Provide the [X, Y] coordinate of the cell's center where the given text is located.  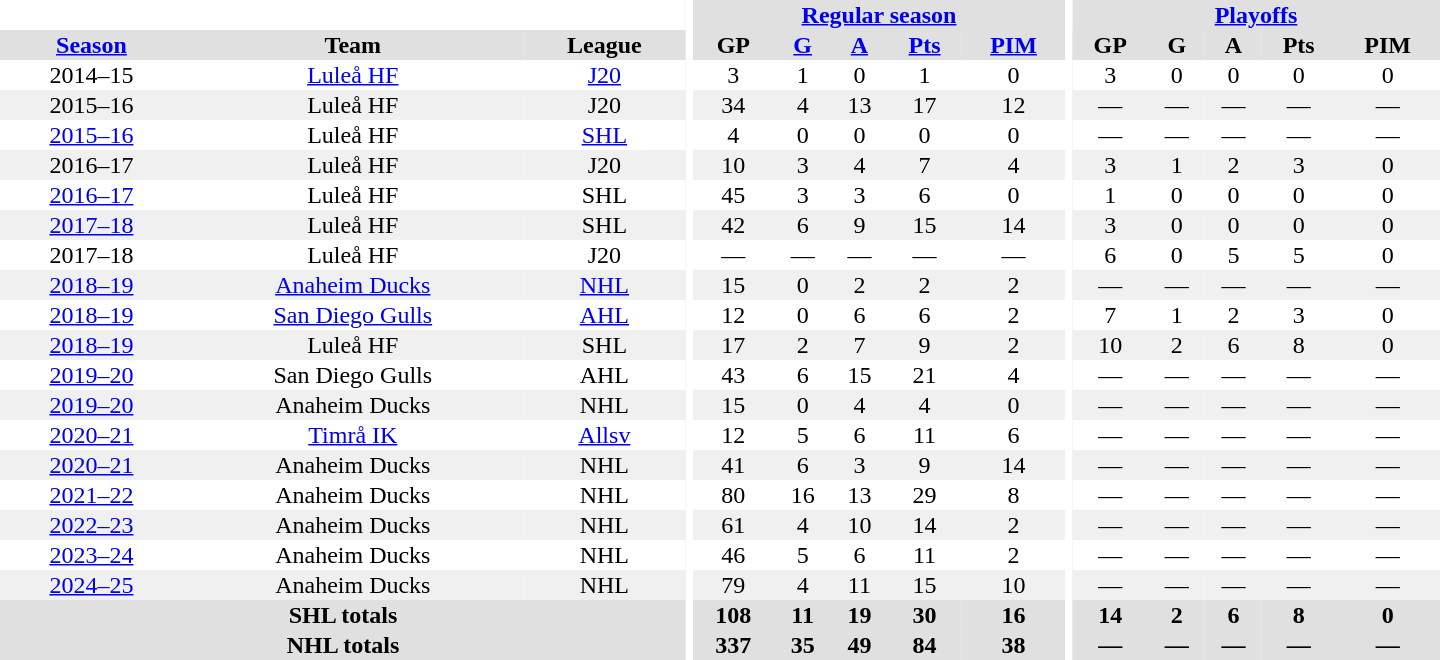
21 [925, 375]
38 [1013, 645]
2014–15 [92, 75]
29 [925, 495]
Season [92, 45]
2024–25 [92, 585]
2022–23 [92, 525]
42 [733, 225]
43 [733, 375]
84 [925, 645]
45 [733, 195]
79 [733, 585]
49 [860, 645]
NHL totals [343, 645]
61 [733, 525]
Timrå IK [353, 435]
Team [353, 45]
Playoffs [1256, 15]
337 [733, 645]
80 [733, 495]
19 [860, 615]
30 [925, 615]
2023–24 [92, 555]
41 [733, 465]
108 [733, 615]
League [604, 45]
SHL totals [343, 615]
Regular season [878, 15]
Allsv [604, 435]
34 [733, 105]
46 [733, 555]
35 [802, 645]
2021–22 [92, 495]
